Pinpoint the cell where the given text exists, returning its (X, Y) midpoint coordinate. 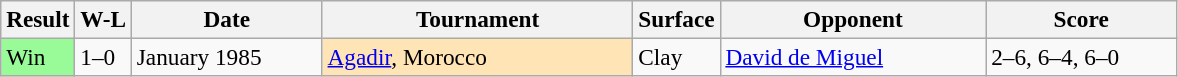
Date (226, 19)
Agadir, Morocco (478, 57)
Clay (676, 57)
Win (38, 57)
W-L (103, 19)
2–6, 6–4, 6–0 (1082, 57)
Surface (676, 19)
David de Miguel (853, 57)
1–0 (103, 57)
Score (1082, 19)
Result (38, 19)
Tournament (478, 19)
January 1985 (226, 57)
Opponent (853, 19)
